Identify which cell holds the provided text, then report its [x, y] central coordinate. 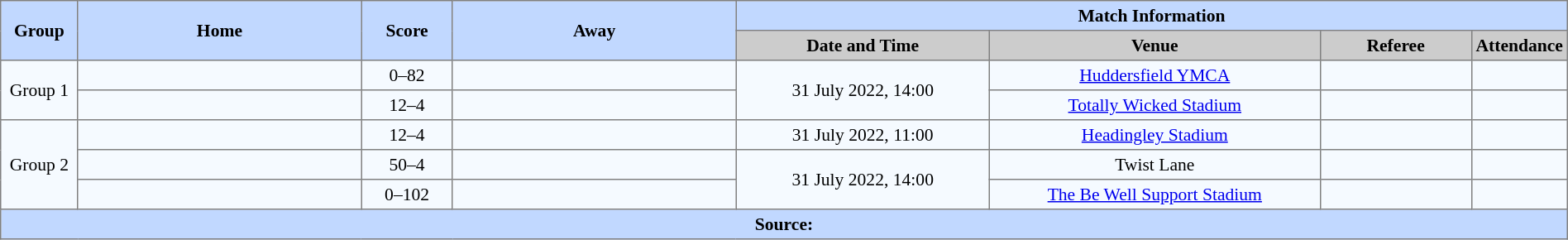
Score [407, 31]
31 July 2022, 11:00 [863, 135]
0–102 [407, 194]
Group [40, 31]
Attendance [1519, 46]
0–82 [407, 75]
The Be Well Support Stadium [1155, 194]
Twist Lane [1155, 165]
Source: [784, 224]
Totally Wicked Stadium [1155, 105]
Date and Time [863, 46]
Headingley Stadium [1155, 135]
Group 1 [40, 90]
Huddersfield YMCA [1155, 75]
Home [220, 31]
Venue [1155, 46]
50–4 [407, 165]
Referee [1396, 46]
Away [594, 31]
Group 2 [40, 165]
Match Information [1151, 16]
